Locate the cell with the specified text and output its [x, y] center coordinate. 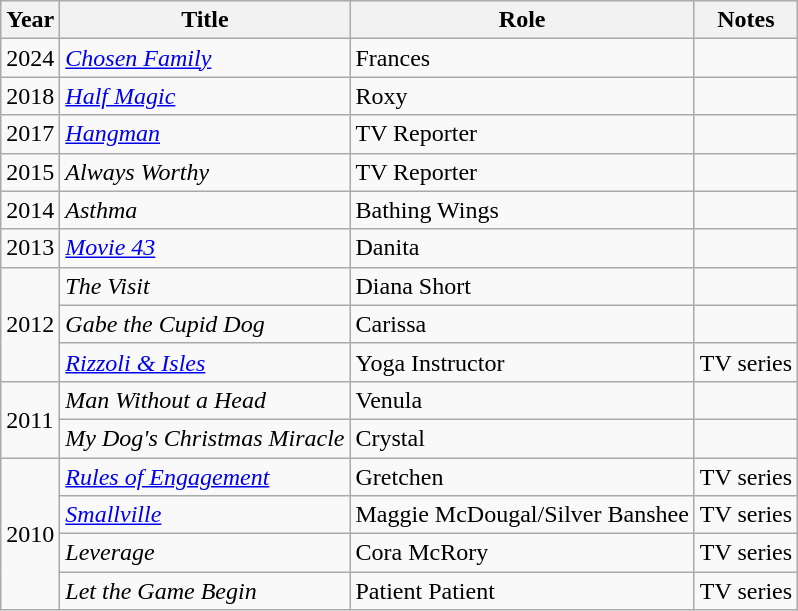
Crystal [522, 438]
Diana Short [522, 286]
Half Magic [205, 96]
Patient Patient [522, 591]
Man Without a Head [205, 400]
Gretchen [522, 477]
2012 [30, 324]
2015 [30, 172]
The Visit [205, 286]
2011 [30, 419]
Asthma [205, 210]
Cora McRory [522, 553]
Always Worthy [205, 172]
Danita [522, 248]
Year [30, 20]
Rules of Engagement [205, 477]
2014 [30, 210]
Maggie McDougal/Silver Banshee [522, 515]
Bathing Wings [522, 210]
Let the Game Begin [205, 591]
2024 [30, 58]
My Dog's Christmas Miracle [205, 438]
Title [205, 20]
Notes [746, 20]
Carissa [522, 324]
Leverage [205, 553]
Chosen Family [205, 58]
2010 [30, 534]
2017 [30, 134]
Venula [522, 400]
Roxy [522, 96]
Rizzoli & Isles [205, 362]
2013 [30, 248]
Smallville [205, 515]
Hangman [205, 134]
Movie 43 [205, 248]
2018 [30, 96]
Yoga Instructor [522, 362]
Role [522, 20]
Gabe the Cupid Dog [205, 324]
Frances [522, 58]
